Scan for the cell matching the given text and deliver its [x, y] coordinate at center. 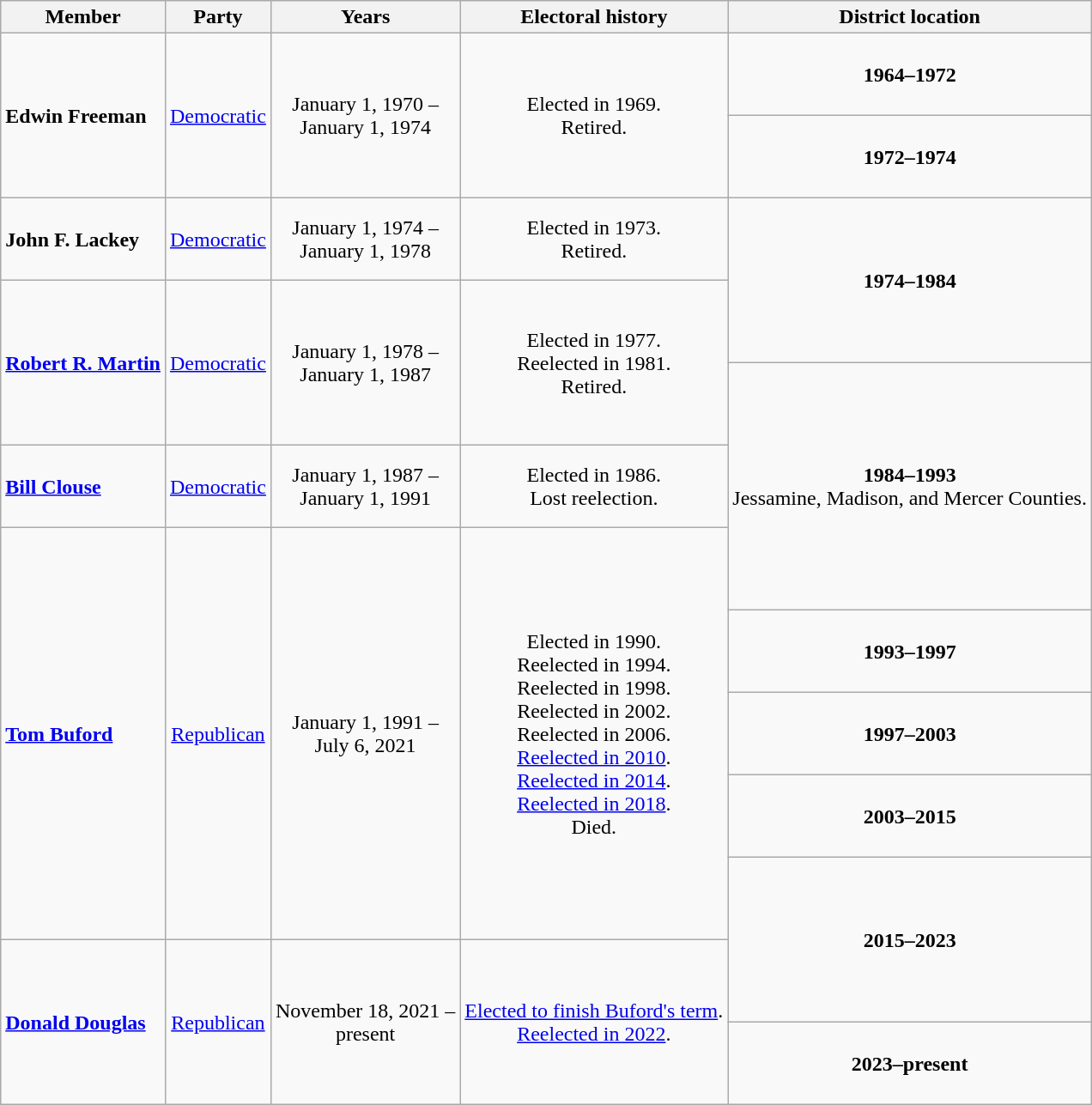
November 18, 2021 –present [365, 1023]
Tom Buford [83, 734]
2015–2023 [910, 940]
1964–1972 [910, 75]
Party [218, 17]
1984–1993Jessamine, Madison, and Mercer Counties. [910, 487]
1972–1974 [910, 157]
1974–1984 [910, 281]
1993–1997 [910, 652]
Elected to finish Buford's term.Reelected in 2022. [594, 1023]
Member [83, 17]
January 1, 1987 –January 1, 1991 [365, 487]
Elected in 1977.Reelected in 1981.Retired. [594, 363]
January 1, 1978 –January 1, 1987 [365, 363]
Elected in 1990.Reelected in 1994.Reelected in 1998.Reelected in 2002.Reelected in 2006.Reelected in 2010.Reelected in 2014.Reelected in 2018.Died. [594, 734]
Elected in 1973.Retired. [594, 240]
John F. Lackey [83, 240]
January 1, 1970 –January 1, 1974 [365, 116]
Elected in 1969.Retired. [594, 116]
2023–present [910, 1064]
January 1, 1974 –January 1, 1978 [365, 240]
Donald Douglas [83, 1023]
District location [910, 17]
Electoral history [594, 17]
Elected in 1986.Lost reelection. [594, 487]
Years [365, 17]
1997–2003 [910, 734]
2003–2015 [910, 817]
Robert R. Martin [83, 363]
Edwin Freeman [83, 116]
Bill Clouse [83, 487]
January 1, 1991 –July 6, 2021 [365, 734]
